Return [x, y] of the center of cell containing provided text 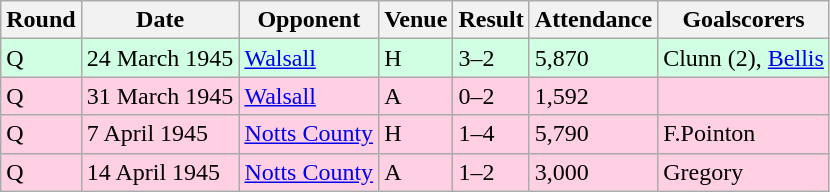
5,870 [593, 58]
Result [491, 20]
31 March 1945 [160, 96]
1,592 [593, 96]
14 April 1945 [160, 172]
0–2 [491, 96]
3,000 [593, 172]
Opponent [309, 20]
1–2 [491, 172]
Round [41, 20]
3–2 [491, 58]
Venue [416, 20]
Date [160, 20]
7 April 1945 [160, 134]
24 March 1945 [160, 58]
Attendance [593, 20]
Clunn (2), Bellis [744, 58]
Goalscorers [744, 20]
Gregory [744, 172]
1–4 [491, 134]
5,790 [593, 134]
F.Pointon [744, 134]
